Locate the cell with the specified text and output its [X, Y] center coordinate. 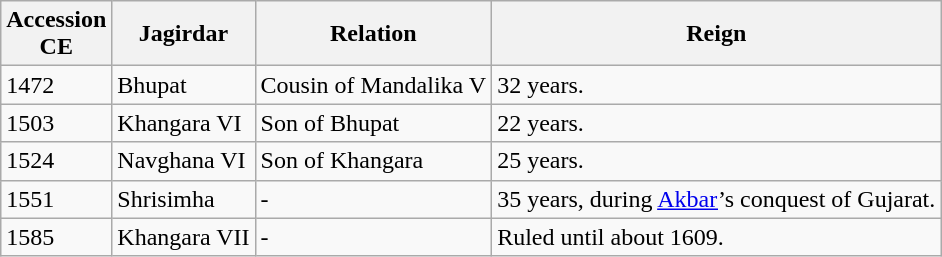
Bhupat [184, 85]
25 years. [716, 161]
Khangara VI [184, 123]
1472 [56, 85]
32 years. [716, 85]
Jagirdar [184, 34]
1524 [56, 161]
22 years. [716, 123]
Ruled until about 1609. [716, 237]
1551 [56, 199]
Khangara VII [184, 237]
Navghana VI [184, 161]
1503 [56, 123]
AccessionCE [56, 34]
35 years, during Akbar’s conquest of Gujarat. [716, 199]
Cousin of Mandalika V [374, 85]
Shrisimha [184, 199]
Relation [374, 34]
Son of Khangara [374, 161]
Son of Bhupat [374, 123]
1585 [56, 237]
Reign [716, 34]
